Scan for the cell matching the given text and deliver its [x, y] coordinate at center. 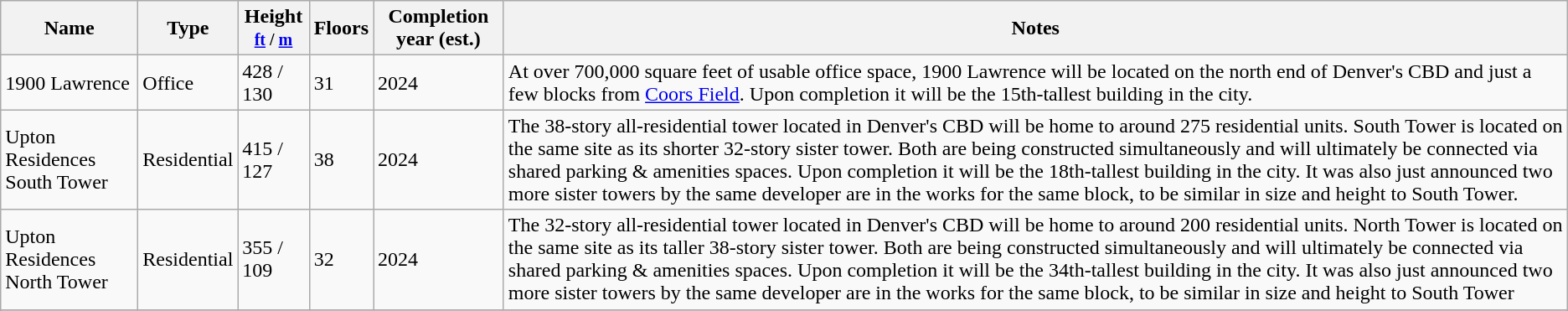
Office [188, 82]
Type [188, 29]
Notes [1035, 29]
Heightft / m [273, 29]
32 [341, 260]
38 [341, 159]
31 [341, 82]
1900 Lawrence [70, 82]
Upton Residences South Tower [70, 159]
Completion year (est.) [439, 29]
Floors [341, 29]
Upton Residences North Tower [70, 260]
355 / 109 [273, 260]
428 / 130 [273, 82]
415 / 127 [273, 159]
Name [70, 29]
